Extract the [X, Y] coordinate from the center of the cell holding the provided text.  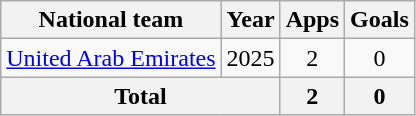
2025 [250, 58]
United Arab Emirates [111, 58]
National team [111, 20]
Total [140, 96]
Apps [312, 20]
Year [250, 20]
Goals [380, 20]
